Search for the cell housing the specified text and yield its (X, Y) center coordinate. 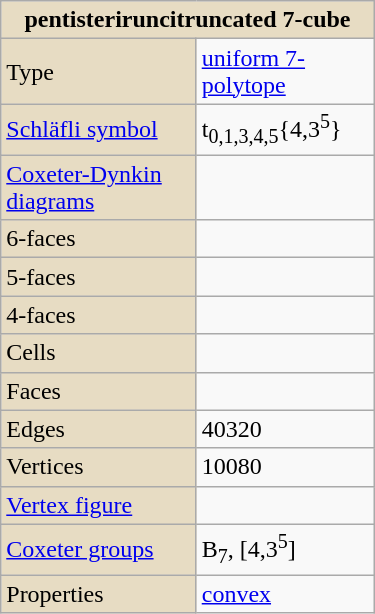
Coxeter groups (98, 550)
Faces (98, 391)
Vertex figure (98, 505)
Type (98, 72)
t0,1,3,4,5{4,35} (285, 130)
convex (285, 594)
Cells (98, 353)
pentisteriruncitruncated 7-cube (188, 20)
Edges (98, 429)
Coxeter-Dynkin diagrams (98, 188)
B7, [4,35] (285, 550)
40320 (285, 429)
5-faces (98, 277)
10080 (285, 467)
Vertices (98, 467)
Properties (98, 594)
uniform 7-polytope (285, 72)
6-faces (98, 239)
4-faces (98, 315)
Schläfli symbol (98, 130)
